From the cell containing the given text, extract its center point as [X, Y] coordinate. 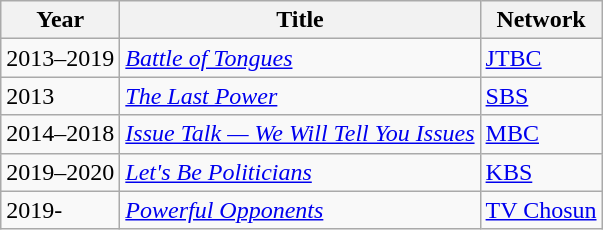
2014–2018 [60, 134]
SBS [541, 96]
Year [60, 20]
Let's Be Politicians [300, 172]
2013 [60, 96]
TV Chosun [541, 210]
KBS [541, 172]
2019- [60, 210]
JTBC [541, 58]
2019–2020 [60, 172]
Title [300, 20]
MBC [541, 134]
Issue Talk — We Will Tell You Issues [300, 134]
2013–2019 [60, 58]
Battle of Tongues [300, 58]
Powerful Opponents [300, 210]
Network [541, 20]
The Last Power [300, 96]
